Scan for the cell matching the given text and deliver its (x, y) coordinate at center. 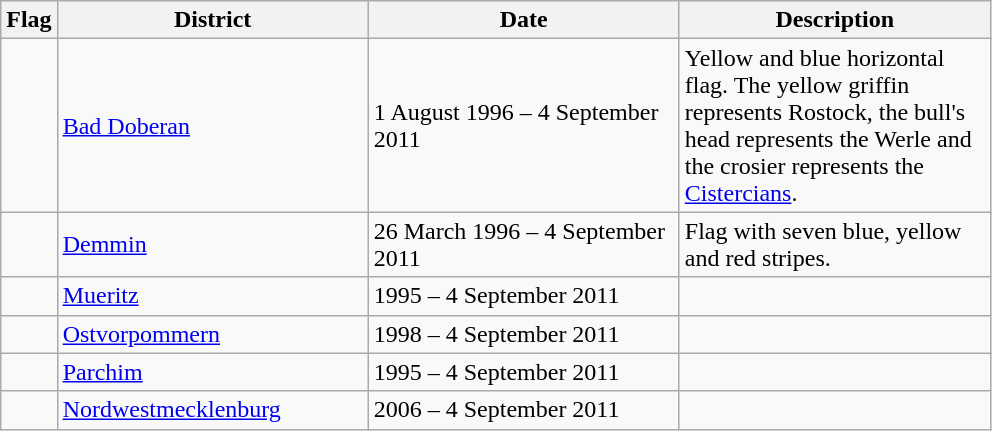
Mueritz (212, 296)
Flag (29, 20)
Flag with seven blue, yellow and red stripes. (834, 244)
Parchim (212, 372)
Nordwestmecklenburg (212, 410)
Bad Doberan (212, 126)
1998 – 4 September 2011 (524, 334)
Date (524, 20)
Description (834, 20)
Demmin (212, 244)
2006 – 4 September 2011 (524, 410)
26 March 1996 – 4 September 2011 (524, 244)
Ostvorpommern (212, 334)
District (212, 20)
1 August 1996 – 4 September 2011 (524, 126)
